Scan for the cell matching the given text and deliver its [x, y] coordinate at center. 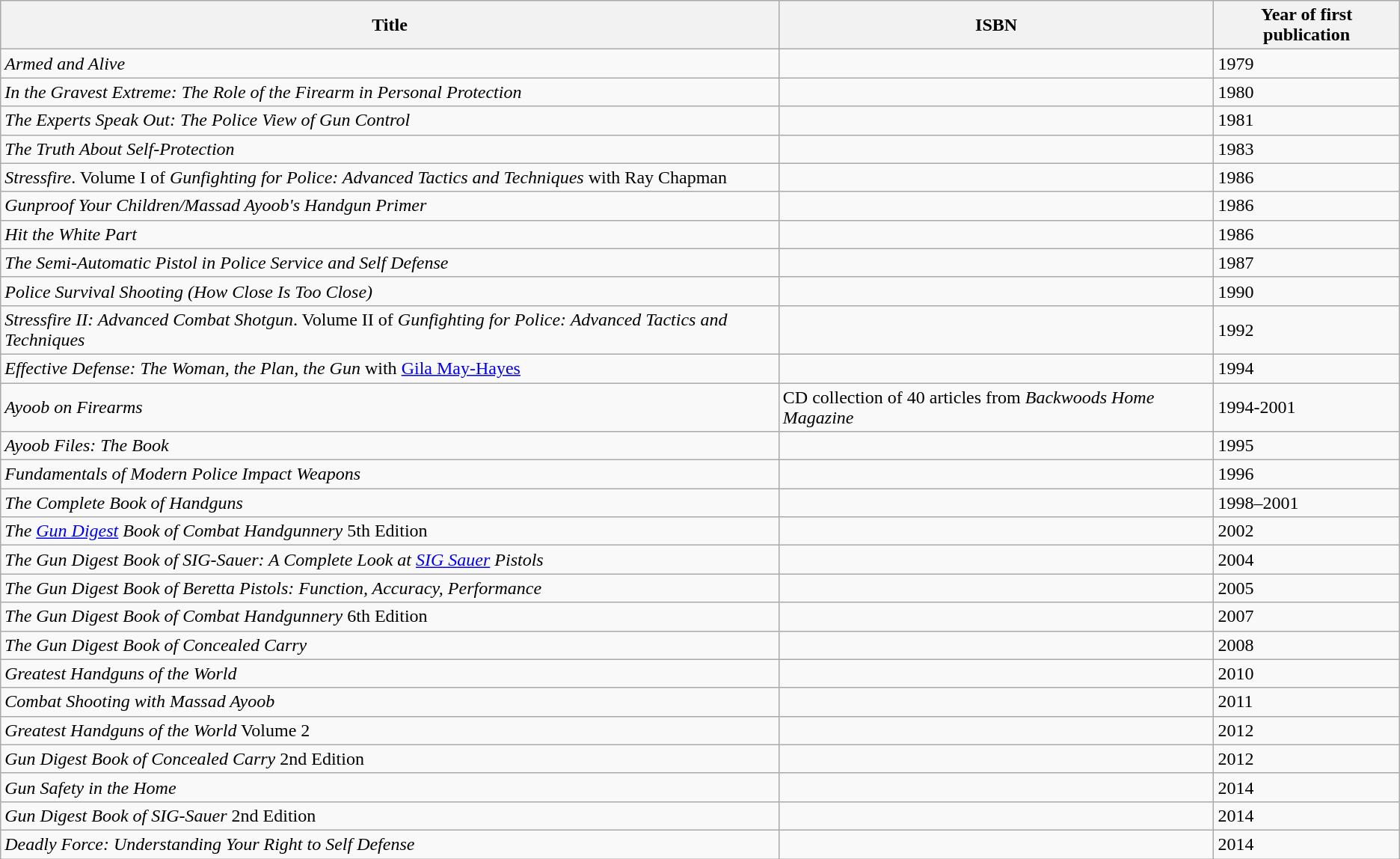
The Semi-Automatic Pistol in Police Service and Self Defense [390, 263]
2008 [1307, 645]
1979 [1307, 64]
1990 [1307, 291]
1980 [1307, 92]
1992 [1307, 329]
Combat Shooting with Massad Ayoob [390, 702]
Effective Defense: The Woman, the Plan, the Gun with Gila May-Hayes [390, 368]
2004 [1307, 560]
2005 [1307, 588]
2007 [1307, 617]
1994-2001 [1307, 407]
The Gun Digest Book of Combat Handgunnery 6th Edition [390, 617]
Stressfire. Volume I of Gunfighting for Police: Advanced Tactics and Techniques with Ray Chapman [390, 177]
Gun Digest Book of Concealed Carry 2nd Edition [390, 759]
1996 [1307, 474]
Stressfire II: Advanced Combat Shotgun. Volume II of Gunfighting for Police: Advanced Tactics and Techniques [390, 329]
1998–2001 [1307, 503]
ISBN [996, 25]
2002 [1307, 531]
1981 [1307, 120]
1983 [1307, 149]
CD collection of 40 articles from Backwoods Home Magazine [996, 407]
Greatest Handguns of the World [390, 673]
Year of first publication [1307, 25]
Title [390, 25]
The Experts Speak Out: The Police View of Gun Control [390, 120]
Hit the White Part [390, 234]
1995 [1307, 446]
Fundamentals of Modern Police Impact Weapons [390, 474]
1994 [1307, 368]
Greatest Handguns of the World Volume 2 [390, 730]
2011 [1307, 702]
The Complete Book of Handguns [390, 503]
The Truth About Self-Protection [390, 149]
The Gun Digest Book of Concealed Carry [390, 645]
Ayoob Files: The Book [390, 446]
1987 [1307, 263]
2010 [1307, 673]
Deadly Force: Understanding Your Right to Self Defense [390, 844]
Ayoob on Firearms [390, 407]
The Gun Digest Book of Combat Handgunnery 5th Edition [390, 531]
Police Survival Shooting (How Close Is Too Close) [390, 291]
In the Gravest Extreme: The Role of the Firearm in Personal Protection [390, 92]
Gun Digest Book of SIG-Sauer 2nd Edition [390, 816]
Gun Safety in the Home [390, 787]
Gunproof Your Children/Massad Ayoob's Handgun Primer [390, 206]
The Gun Digest Book of SIG-Sauer: A Complete Look at SIG Sauer Pistols [390, 560]
The Gun Digest Book of Beretta Pistols: Function, Accuracy, Performance [390, 588]
Armed and Alive [390, 64]
